Determine the [X, Y] coordinate at the center of the cell enclosing the given text.  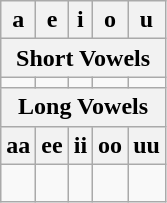
Long Vowels [84, 107]
a [18, 20]
aa [18, 145]
Short Vowels [84, 58]
oo [110, 145]
ee [52, 145]
o [110, 20]
i [80, 20]
ii [80, 145]
u [147, 20]
uu [147, 145]
e [52, 20]
